Determine the (X, Y) coordinate at the center of the cell enclosing the given text.  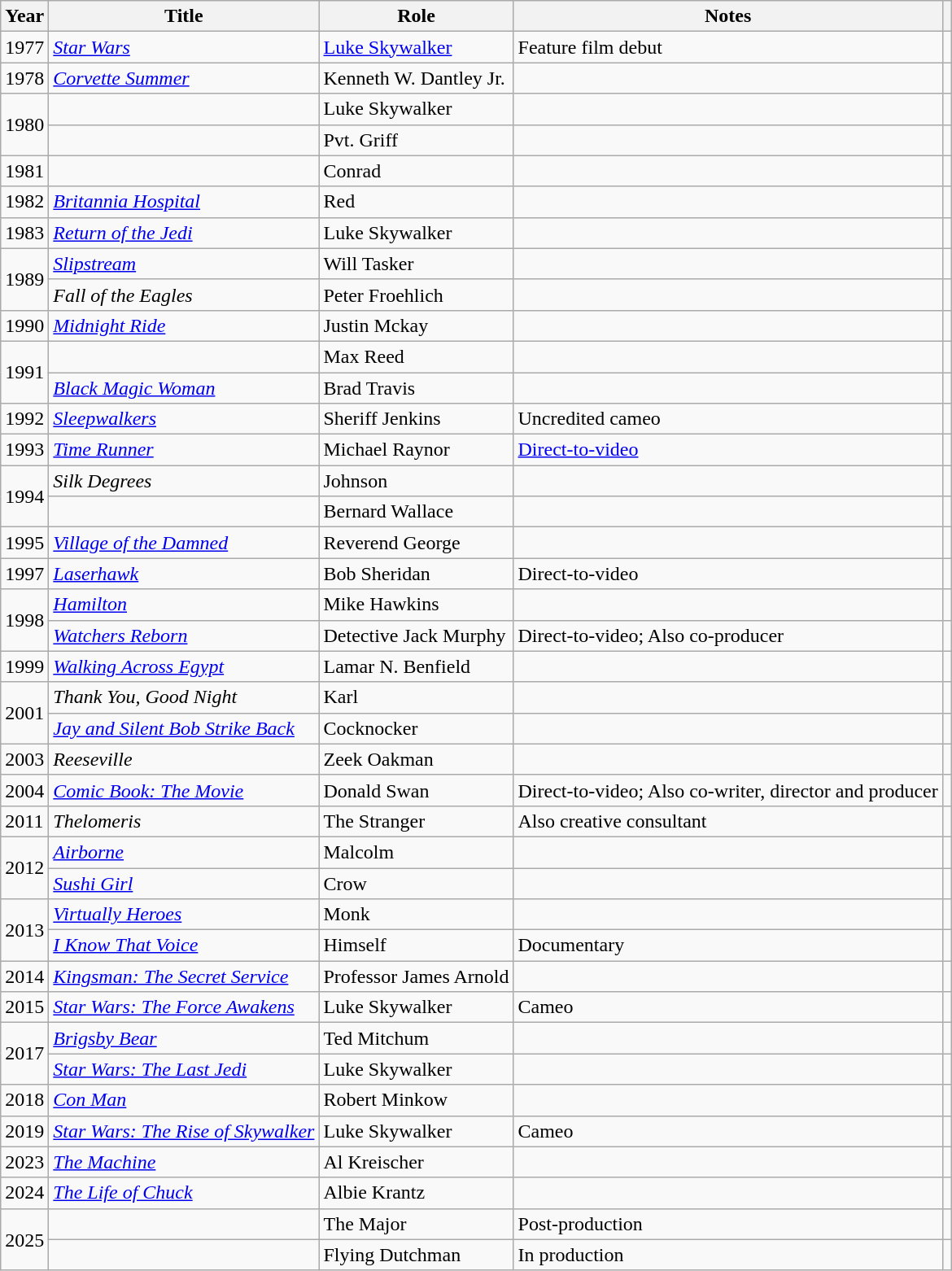
Thelomeris (184, 821)
Cocknocker (417, 728)
Monk (417, 915)
Direct-to-video; Also co-writer, director and producer (727, 790)
Comic Book: The Movie (184, 790)
Star Wars (184, 47)
Notes (727, 16)
Time Runner (184, 450)
1991 (24, 372)
Jay and Silent Bob Strike Back (184, 728)
Black Magic Woman (184, 388)
1989 (24, 279)
1993 (24, 450)
1977 (24, 47)
1980 (24, 124)
Watchers Reborn (184, 635)
2024 (24, 1193)
Justin Mckay (417, 325)
Al Kreischer (417, 1162)
Laserhawk (184, 574)
Ted Mitchum (417, 1038)
Kenneth W. Dantley Jr. (417, 78)
Sushi Girl (184, 883)
1990 (24, 325)
Year (24, 16)
Conrad (417, 171)
Pvt. Griff (417, 140)
Corvette Summer (184, 78)
Karl (417, 697)
Thank You, Good Night (184, 697)
Walking Across Egypt (184, 666)
Donald Swan (417, 790)
Mike Hawkins (417, 605)
2019 (24, 1131)
2023 (24, 1162)
Malcolm (417, 852)
Red (417, 202)
Reverend George (417, 543)
Albie Krantz (417, 1193)
Star Wars: The Last Jedi (184, 1069)
The Stranger (417, 821)
2015 (24, 1007)
1997 (24, 574)
Will Tasker (417, 264)
Role (417, 16)
Airborne (184, 852)
Robert Minkow (417, 1100)
Brad Travis (417, 388)
Crow (417, 883)
1983 (24, 233)
Bernard Wallace (417, 512)
Professor James Arnold (417, 976)
The Machine (184, 1162)
Reeseville (184, 759)
Lamar N. Benfield (417, 666)
2013 (24, 930)
Zeek Oakman (417, 759)
Star Wars: The Force Awakens (184, 1007)
Max Reed (417, 356)
Direct-to-video; Also co-producer (727, 635)
1994 (24, 496)
In production (727, 1255)
Himself (417, 946)
Detective Jack Murphy (417, 635)
Return of the Jedi (184, 233)
Britannia Hospital (184, 202)
Uncredited cameo (727, 419)
1998 (24, 620)
1995 (24, 543)
Feature film debut (727, 47)
2004 (24, 790)
Sheriff Jenkins (417, 419)
Star Wars: The Rise of Skywalker (184, 1131)
Michael Raynor (417, 450)
1978 (24, 78)
Post-production (727, 1224)
Silk Degrees (184, 481)
2017 (24, 1054)
Fall of the Eagles (184, 295)
1982 (24, 202)
Hamilton (184, 605)
Sleepwalkers (184, 419)
2012 (24, 867)
Con Man (184, 1100)
Title (184, 16)
The Major (417, 1224)
Bob Sheridan (417, 574)
Virtually Heroes (184, 915)
Slipstream (184, 264)
2003 (24, 759)
Flying Dutchman (417, 1255)
Brigsby Bear (184, 1038)
Village of the Damned (184, 543)
1981 (24, 171)
2018 (24, 1100)
Peter Froehlich (417, 295)
The Life of Chuck (184, 1193)
2011 (24, 821)
2001 (24, 713)
I Know That Voice (184, 946)
1992 (24, 419)
Kingsman: The Secret Service (184, 976)
Johnson (417, 481)
1999 (24, 666)
Documentary (727, 946)
2014 (24, 976)
2025 (24, 1239)
Midnight Ride (184, 325)
Also creative consultant (727, 821)
